Pinpoint the cell where the given text exists, returning its [x, y] midpoint coordinate. 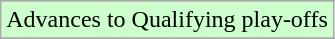
Advances to Qualifying play-offs [168, 20]
